Scan for the cell matching the given text and deliver its [X, Y] coordinate at center. 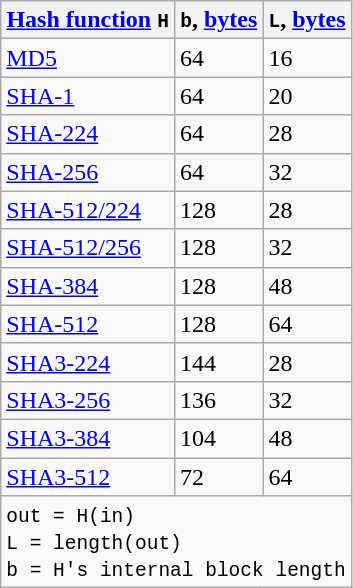
16 [307, 58]
136 [219, 400]
SHA-224 [88, 134]
SHA3-256 [88, 400]
Hash function H [88, 20]
SHA3-384 [88, 438]
SHA-512/256 [88, 248]
SHA3-512 [88, 477]
SHA-256 [88, 172]
72 [219, 477]
144 [219, 362]
MD5 [88, 58]
SHA-512 [88, 324]
20 [307, 96]
SHA3-224 [88, 362]
SHA-1 [88, 96]
SHA-512/224 [88, 210]
out = H(in)L = length(out)b = H's internal block length [176, 542]
b, bytes [219, 20]
L, bytes [307, 20]
104 [219, 438]
SHA-384 [88, 286]
